For the text-containing cell, return its midpoint in [x, y] coordinate format. 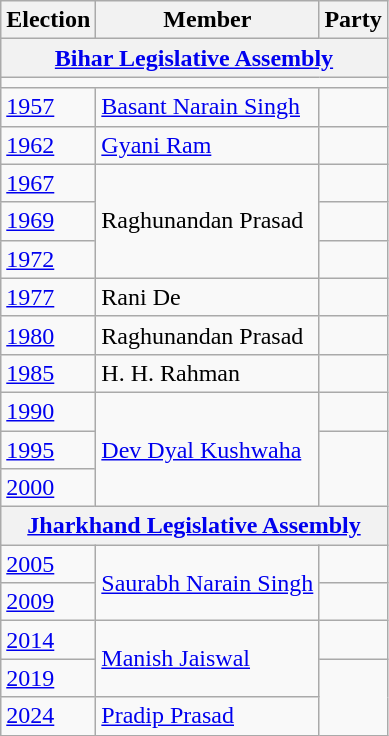
1980 [48, 335]
1957 [48, 107]
Gyani Ram [208, 145]
Member [208, 20]
2024 [48, 716]
2000 [48, 488]
H. H. Rahman [208, 373]
Rani De [208, 297]
1969 [48, 221]
1995 [48, 449]
1985 [48, 373]
2009 [48, 602]
1977 [48, 297]
Saurabh Narain Singh [208, 583]
1967 [48, 183]
1962 [48, 145]
1990 [48, 411]
2014 [48, 640]
Manish Jaiswal [208, 659]
Election [48, 20]
Bihar Legislative Assembly [194, 58]
2005 [48, 564]
Party [353, 20]
Pradip Prasad [208, 716]
Basant Narain Singh [208, 107]
1972 [48, 259]
Dev Dyal Kushwaha [208, 449]
2019 [48, 678]
Jharkhand Legislative Assembly [194, 526]
